Identify which cell holds the provided text, then report its [x, y] central coordinate. 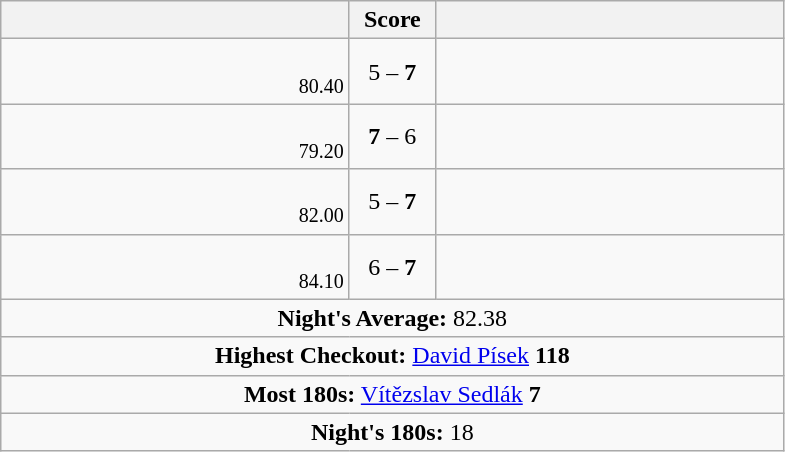
84.10 [176, 266]
Most 180s: Vítězslav Sedlák 7 [392, 394]
7 – 6 [392, 136]
80.40 [176, 72]
82.00 [176, 202]
Score [392, 20]
Night's 180s: 18 [392, 432]
79.20 [176, 136]
Highest Checkout: David Písek 118 [392, 356]
Night's Average: 82.38 [392, 318]
6 – 7 [392, 266]
